Search for the cell housing the specified text and yield its [X, Y] center coordinate. 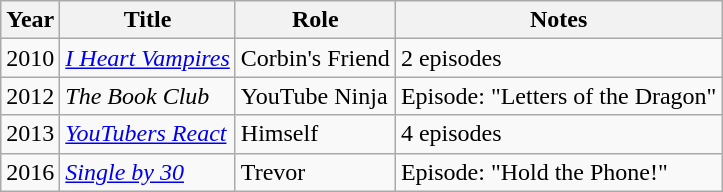
YouTube Ninja [315, 96]
Himself [315, 134]
Trevor [315, 172]
Episode: "Hold the Phone!" [558, 172]
2012 [30, 96]
2 episodes [558, 58]
Episode: "Letters of the Dragon" [558, 96]
2016 [30, 172]
The Book Club [148, 96]
Role [315, 20]
YouTubers React [148, 134]
Title [148, 20]
2010 [30, 58]
4 episodes [558, 134]
I Heart Vampires [148, 58]
2013 [30, 134]
Year [30, 20]
Single by 30 [148, 172]
Corbin's Friend [315, 58]
Notes [558, 20]
